Scan for the cell matching the given text and deliver its [x, y] coordinate at center. 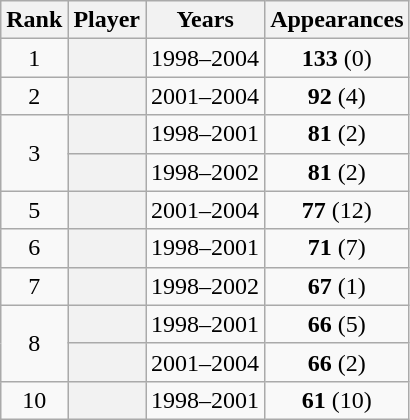
66 (2) [337, 362]
8 [34, 343]
92 (4) [337, 96]
6 [34, 248]
Player [107, 20]
71 (7) [337, 248]
1 [34, 58]
1998–2004 [206, 58]
Appearances [337, 20]
5 [34, 210]
10 [34, 400]
61 (10) [337, 400]
Years [206, 20]
66 (5) [337, 324]
7 [34, 286]
3 [34, 153]
77 (12) [337, 210]
67 (1) [337, 286]
Rank [34, 20]
2 [34, 96]
133 (0) [337, 58]
